Determine the [x, y] coordinate at the center of the cell enclosing the given text.  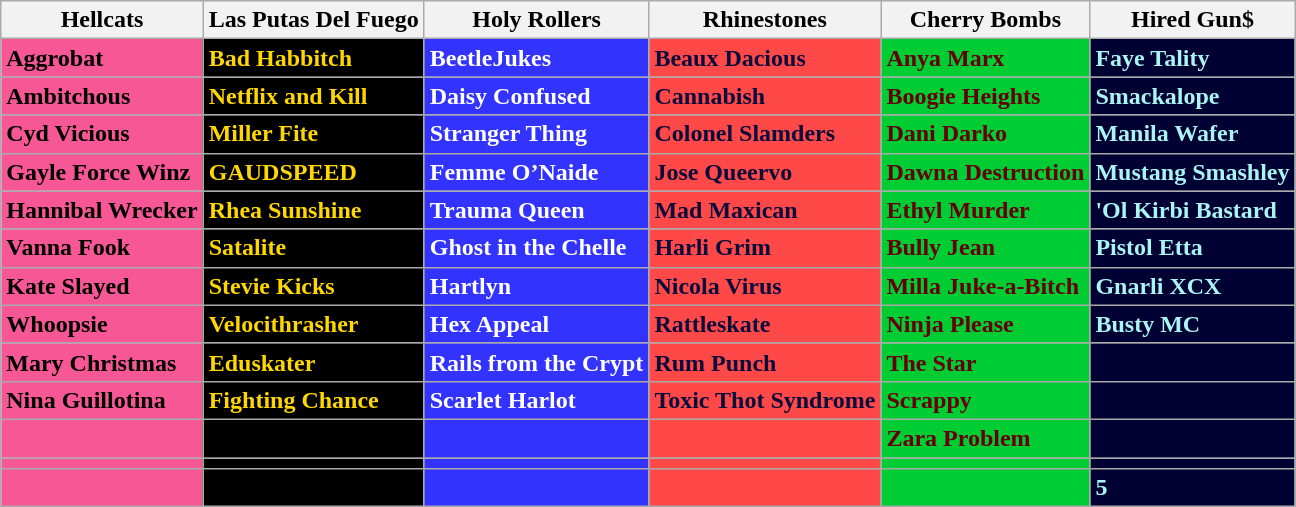
Dani Darko [986, 134]
Aggrobat [102, 58]
Hellcats [102, 20]
Manila Wafer [1192, 134]
Colonel Slamders [765, 134]
Netflix and Kill [314, 96]
Bully Jean [986, 248]
Pistol Etta [1192, 248]
Scrappy [986, 400]
Femme O’Naide [536, 172]
Boogie Heights [986, 96]
Rhinestones [765, 20]
Hannibal Wrecker [102, 210]
Ambitchous [102, 96]
Scarlet Harlot [536, 400]
Rhea Sunshine [314, 210]
Stevie Kicks [314, 286]
Bad Habbitch [314, 58]
Mustang Smashley [1192, 172]
Milla Juke-a-Bitch [986, 286]
Holy Rollers [536, 20]
Satalite [314, 248]
Faye Tality [1192, 58]
Smackalope [1192, 96]
Hartlyn [536, 286]
Kate Slayed [102, 286]
Gnarli XCX [1192, 286]
Nicola Virus [765, 286]
Ninja Please [986, 324]
Hex Appeal [536, 324]
Nina Guillotina [102, 400]
Busty MC [1192, 324]
Eduskater [314, 362]
Stranger Thing [536, 134]
Ghost in the Chelle [536, 248]
Vanna Fook [102, 248]
Ethyl Murder [986, 210]
Jose Queervo [765, 172]
Hired Gun$ [1192, 20]
Gayle Force Winz [102, 172]
Anya Marx [986, 58]
GAUDSPEED [314, 172]
Whoopsie [102, 324]
Cherry Bombs [986, 20]
Toxic Thot Syndrome [765, 400]
Rum Punch [765, 362]
Rattleskate [765, 324]
Mad Maxican [765, 210]
Miller Fite [314, 134]
Harli Grim [765, 248]
5 [1192, 488]
Mary Christmas [102, 362]
BeetleJukes [536, 58]
Cannabish [765, 96]
Beaux Dacious [765, 58]
Cyd Vicious [102, 134]
Fighting Chance [314, 400]
Dawna Destruction [986, 172]
Daisy Confused [536, 96]
Trauma Queen [536, 210]
The Star [986, 362]
Rails from the Crypt [536, 362]
Las Putas Del Fuego [314, 20]
'Ol Kirbi Bastard [1192, 210]
Velocithrasher [314, 324]
Zara Problem [986, 438]
